Provide the (X, Y) coordinate of the cell's center where the given text is located.  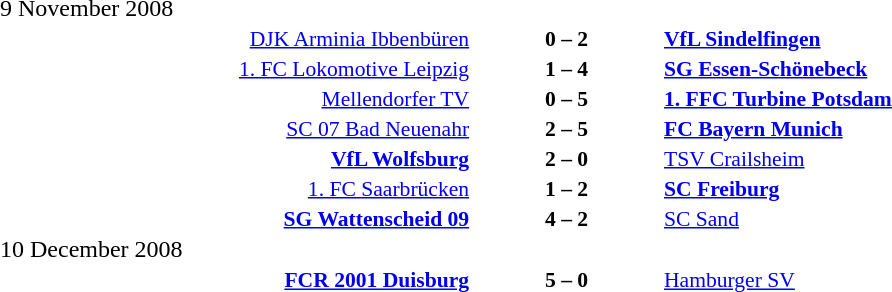
4 – 2 (566, 218)
2 – 5 (566, 128)
2 – 0 (566, 158)
0 – 5 (566, 98)
0 – 2 (566, 38)
1 – 2 (566, 188)
1 – 4 (566, 68)
